Pinpoint the cell where the given text exists, returning its [X, Y] midpoint coordinate. 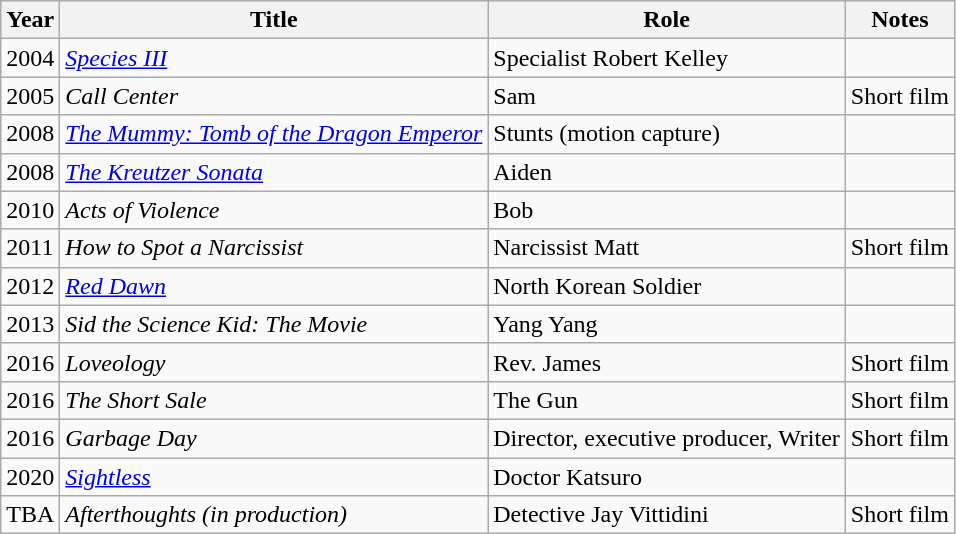
2011 [30, 248]
The Mummy: Tomb of the Dragon Emperor [274, 134]
Narcissist Matt [667, 248]
Sightless [274, 477]
2010 [30, 210]
Yang Yang [667, 324]
Year [30, 20]
Bob [667, 210]
North Korean Soldier [667, 286]
Red Dawn [274, 286]
Specialist Robert Kelley [667, 58]
Detective Jay Vittidini [667, 515]
Rev. James [667, 362]
How to Spot a Narcissist [274, 248]
Call Center [274, 96]
Director, executive producer, Writer [667, 438]
Stunts (motion capture) [667, 134]
TBA [30, 515]
Sid the Science Kid: The Movie [274, 324]
Title [274, 20]
Afterthoughts (in production) [274, 515]
2013 [30, 324]
2005 [30, 96]
Role [667, 20]
The Short Sale [274, 400]
Notes [900, 20]
Sam [667, 96]
Species III [274, 58]
Acts of Violence [274, 210]
The Kreutzer Sonata [274, 172]
Aiden [667, 172]
Garbage Day [274, 438]
2020 [30, 477]
2012 [30, 286]
Doctor Katsuro [667, 477]
Loveology [274, 362]
2004 [30, 58]
The Gun [667, 400]
